Capture the cell that displays the provided text and extract its [X, Y] central coordinate. 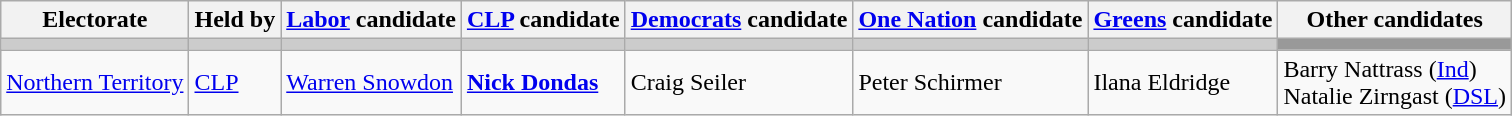
One Nation candidate [970, 20]
Ilana Eldridge [1183, 82]
Nick Dondas [543, 82]
Held by [235, 20]
Democrats candidate [739, 20]
CLP candidate [543, 20]
Other candidates [1395, 20]
Peter Schirmer [970, 82]
Labor candidate [372, 20]
Greens candidate [1183, 20]
Warren Snowdon [372, 82]
Electorate [95, 20]
CLP [235, 82]
Barry Nattrass (Ind)Natalie Zirngast (DSL) [1395, 82]
Craig Seiler [739, 82]
Northern Territory [95, 82]
